Return the [X, Y] coordinate for the center point of the cell that contains the specified text.  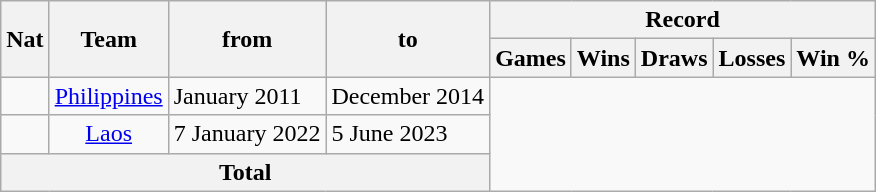
5 June 2023 [408, 134]
December 2014 [408, 96]
7 January 2022 [247, 134]
Wins [603, 58]
Losses [752, 58]
Philippines [108, 96]
Games [531, 58]
January 2011 [247, 96]
Laos [108, 134]
Total [246, 172]
Nat [25, 39]
Win % [834, 58]
from [247, 39]
Record [683, 20]
to [408, 39]
Team [108, 39]
Draws [674, 58]
